Identify which cell holds the provided text, then report its [x, y] central coordinate. 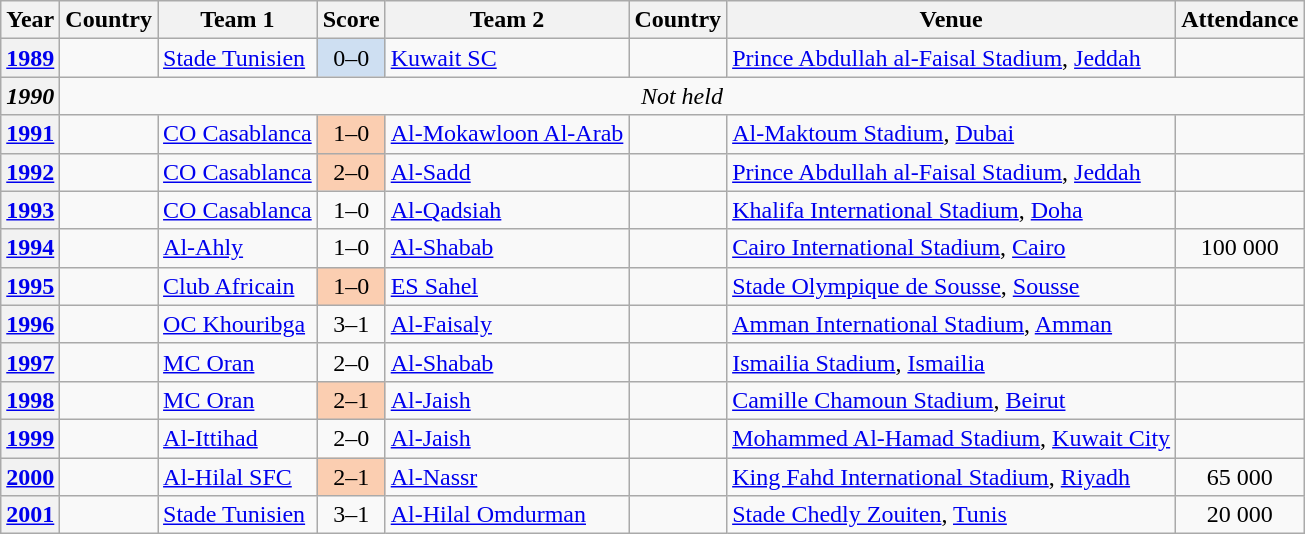
Al-Nassr [507, 477]
Al-Maktoum Stadium, Dubai [952, 134]
Al-Sadd [507, 172]
Not held [682, 96]
Al-Ittihad [238, 438]
1998 [30, 400]
Score [351, 20]
Al-Faisaly [507, 324]
1989 [30, 58]
1999 [30, 438]
Camille Chamoun Stadium, Beirut [952, 400]
Al-Ahly [238, 248]
100 000 [1240, 248]
Khalifa International Stadium, Doha [952, 210]
Amman International Stadium, Amman [952, 324]
1996 [30, 324]
1994 [30, 248]
Mohammed Al-Hamad Stadium, Kuwait City [952, 438]
Team 2 [507, 20]
Stade Chedly Zouiten, Tunis [952, 515]
1995 [30, 286]
1997 [30, 362]
1990 [30, 96]
Stade Olympique de Sousse, Sousse [952, 286]
Venue [952, 20]
Al-Mokawloon Al-Arab [507, 134]
Al-Hilal Omdurman [507, 515]
King Fahd International Stadium, Riyadh [952, 477]
1993 [30, 210]
Team 1 [238, 20]
Ismailia Stadium, Ismailia [952, 362]
Al-Hilal SFC [238, 477]
Attendance [1240, 20]
OC Khouribga [238, 324]
0–0 [351, 58]
2000 [30, 477]
Club Africain [238, 286]
2001 [30, 515]
1992 [30, 172]
20 000 [1240, 515]
ES Sahel [507, 286]
Al-Qadsiah [507, 210]
1991 [30, 134]
Kuwait SC [507, 58]
Cairo International Stadium, Cairo [952, 248]
Year [30, 20]
65 000 [1240, 477]
